For the text-containing cell, return its midpoint in [x, y] coordinate format. 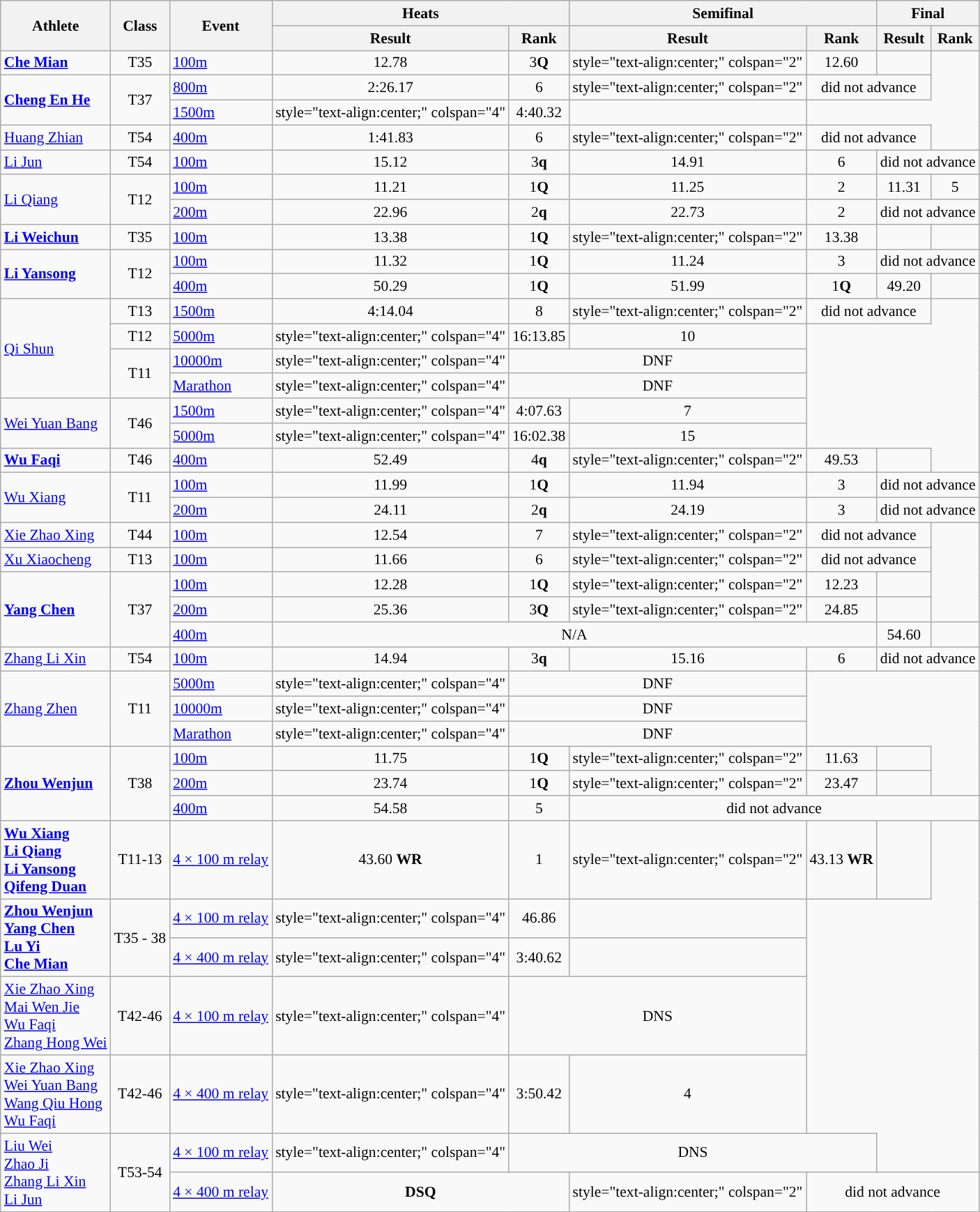
Li Weichun [56, 237]
T35 - 38 [140, 938]
43.60 WR [390, 860]
1:41.83 [390, 137]
23.47 [841, 784]
Huang Zhian [56, 137]
Athlete [56, 25]
4:40.32 [539, 113]
Wu Xiang [56, 498]
16:13.85 [539, 336]
Semifinal [722, 13]
24.19 [687, 510]
11.75 [390, 759]
11.31 [904, 188]
Liu Wei Zhao Ji Zhang Li Xin Li Jun [56, 1172]
52.49 [390, 460]
Xie Zhao Xing Mai Wen Jie Wu Faqi Zhang Hong Wei [56, 1016]
23.74 [390, 784]
12.23 [841, 585]
2:26.17 [390, 88]
12.28 [390, 585]
11.25 [687, 188]
11.24 [687, 262]
4 [687, 1094]
54.60 [904, 635]
800m [220, 88]
16:02.38 [539, 436]
Event [220, 25]
T53-54 [140, 1172]
11.63 [841, 759]
12.78 [390, 63]
Wu Xiang Li Qiang Li Yansong Qifeng Duan [56, 860]
Zhang Li Xin [56, 659]
N/A [574, 635]
Xie Zhao Xing [56, 535]
Che Mian [56, 63]
24.11 [390, 510]
Li Yansong [56, 273]
22.96 [390, 212]
24.85 [841, 609]
Heats [420, 13]
4:07.63 [539, 411]
T11-13 [140, 860]
15.12 [390, 162]
11.32 [390, 262]
11.99 [390, 485]
Final [928, 13]
Zhou Wenjun Yang Chen Lu Yi Che Mian [56, 938]
15 [687, 436]
T38 [140, 784]
3:40.62 [539, 957]
Zhang Zhen [56, 709]
49.20 [904, 287]
12.60 [841, 63]
22.73 [687, 212]
46.86 [539, 918]
11.21 [390, 188]
Li Jun [56, 162]
43.13 WR [841, 860]
15.16 [687, 659]
8 [539, 312]
14.91 [687, 162]
4q [539, 460]
T44 [140, 535]
3:50.42 [539, 1094]
1 [539, 860]
11.66 [390, 560]
11.94 [687, 485]
Li Qiang [56, 199]
10 [687, 336]
Wei Yuan Bang [56, 423]
Xie Zhao Xing Wei Yuan Bang Wang Qiu Hong Wu Faqi [56, 1094]
Xu Xiaocheng [56, 560]
Zhou Wenjun [56, 784]
Qi Shun [56, 349]
4:14.04 [390, 312]
49.53 [841, 460]
25.36 [390, 609]
Class [140, 25]
Cheng En He [56, 100]
54.58 [390, 808]
12.54 [390, 535]
Wu Faqi [56, 460]
Yang Chen [56, 609]
51.99 [687, 287]
50.29 [390, 287]
14.94 [390, 659]
DSQ [420, 1192]
